Detect which cell encompasses the target text, then output its (X, Y) center coordinate. 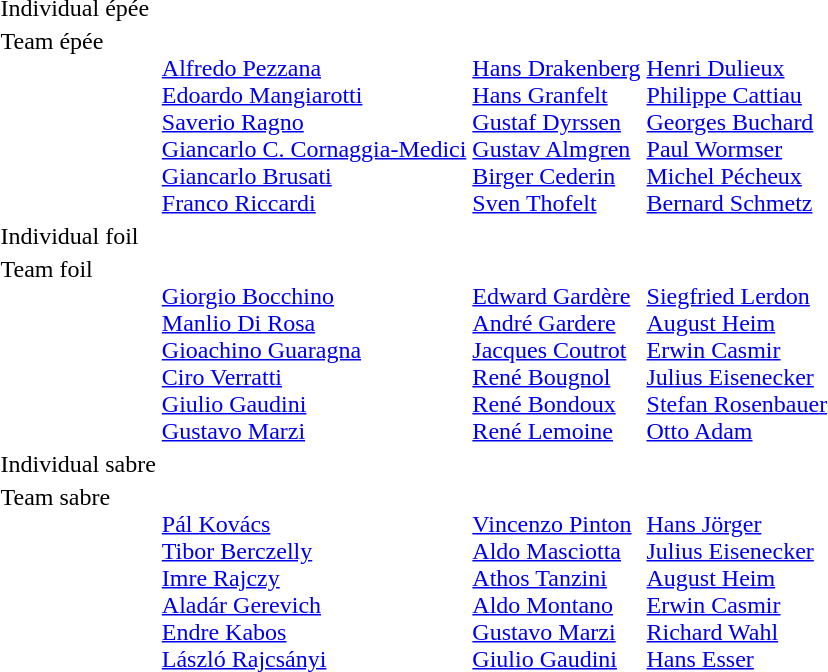
Alfredo PezzanaEdoardo MangiarottiSaverio RagnoGiancarlo C. Cornaggia-MediciGiancarlo BrusatiFranco Riccardi (314, 122)
Edward GardèreAndré GardereJacques CoutrotRené BougnolRené BondouxRené Lemoine (556, 350)
Hans DrakenbergHans GranfeltGustaf DyrssenGustav AlmgrenBirger CederinSven Thofelt (556, 122)
Giorgio BocchinoManlio Di RosaGioachino GuaragnaCiro VerrattiGiulio GaudiniGustavo Marzi (314, 350)
